Identify which cell holds the provided text, then report its [X, Y] central coordinate. 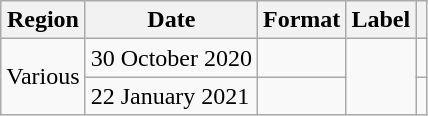
Format [302, 20]
Date [171, 20]
30 October 2020 [171, 58]
22 January 2021 [171, 96]
Label [381, 20]
Region [43, 20]
Various [43, 77]
